Determine the (X, Y) coordinate at the center of the cell enclosing the given text.  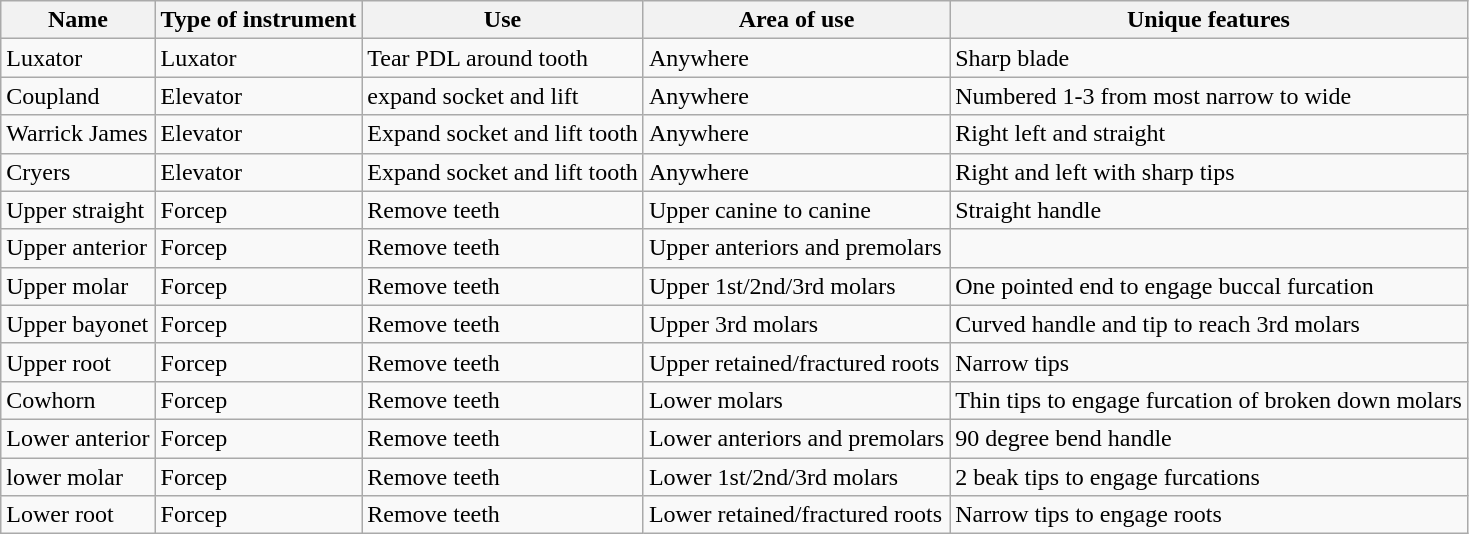
One pointed end to engage buccal furcation (1209, 286)
Warrick James (78, 134)
Unique features (1209, 20)
Upper 3rd molars (796, 324)
Name (78, 20)
Sharp blade (1209, 58)
Lower anterior (78, 438)
Straight handle (1209, 210)
Thin tips to engage furcation of broken down molars (1209, 400)
Cryers (78, 172)
Upper retained/fractured roots (796, 362)
Upper anteriors and premolars (796, 248)
Use (503, 20)
Tear PDL around tooth (503, 58)
Lower anteriors and premolars (796, 438)
Upper 1st/2nd/3rd molars (796, 286)
90 degree bend handle (1209, 438)
Narrow tips (1209, 362)
expand socket and lift (503, 96)
Upper canine to canine (796, 210)
2 beak tips to engage furcations (1209, 477)
Right left and straight (1209, 134)
Right and left with sharp tips (1209, 172)
Lower retained/fractured roots (796, 515)
Upper root (78, 362)
Area of use (796, 20)
lower molar (78, 477)
Numbered 1-3 from most narrow to wide (1209, 96)
Upper anterior (78, 248)
Narrow tips to engage roots (1209, 515)
Lower 1st/2nd/3rd molars (796, 477)
Lower molars (796, 400)
Upper straight (78, 210)
Upper molar (78, 286)
Cowhorn (78, 400)
Upper bayonet (78, 324)
Lower root (78, 515)
Coupland (78, 96)
Curved handle and tip to reach 3rd molars (1209, 324)
Type of instrument (258, 20)
